Return the [x, y] coordinate for the center point of the cell that contains the specified text.  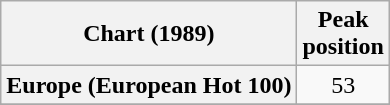
53 [343, 85]
Peakposition [343, 34]
Chart (1989) [149, 34]
Europe (European Hot 100) [149, 85]
